Determine the (X, Y) coordinate at the center of the cell enclosing the given text.  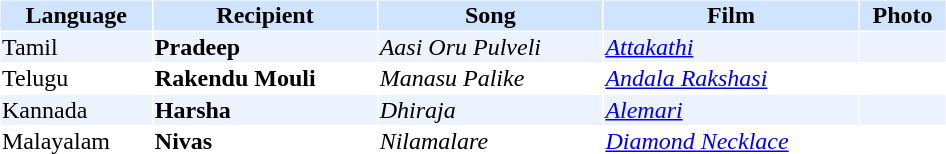
Recipient (264, 15)
Rakendu Mouli (264, 79)
Dhiraja (490, 110)
Film (731, 15)
Pradeep (264, 47)
Harsha (264, 110)
Song (490, 15)
Aasi Oru Pulveli (490, 47)
Attakathi (731, 47)
Alemari (731, 110)
Language (76, 15)
Manasu Palike (490, 79)
Kannada (76, 110)
Telugu (76, 79)
Andala Rakshasi (731, 79)
Tamil (76, 47)
Photo (903, 15)
